Capture the cell that displays the provided text and extract its (x, y) central coordinate. 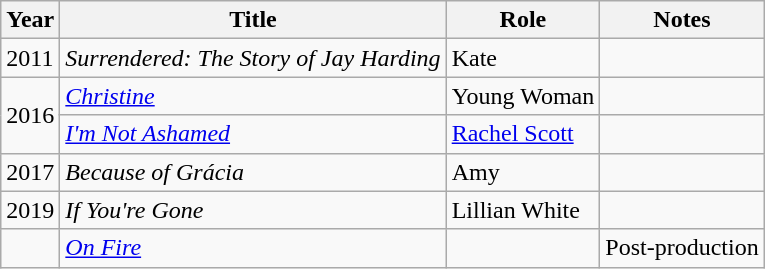
On Fire (253, 248)
Amy (523, 172)
Rachel Scott (523, 134)
Surrendered: The Story of Jay Harding (253, 58)
2016 (30, 115)
Young Woman (523, 96)
Role (523, 20)
Notes (682, 20)
I'm Not Ashamed (253, 134)
Post-production (682, 248)
Because of Grácia (253, 172)
2011 (30, 58)
Title (253, 20)
Kate (523, 58)
2019 (30, 210)
Lillian White (523, 210)
Year (30, 20)
2017 (30, 172)
If You're Gone (253, 210)
Christine (253, 96)
